Determine the (x, y) coordinate at the center of the cell enclosing the given text.  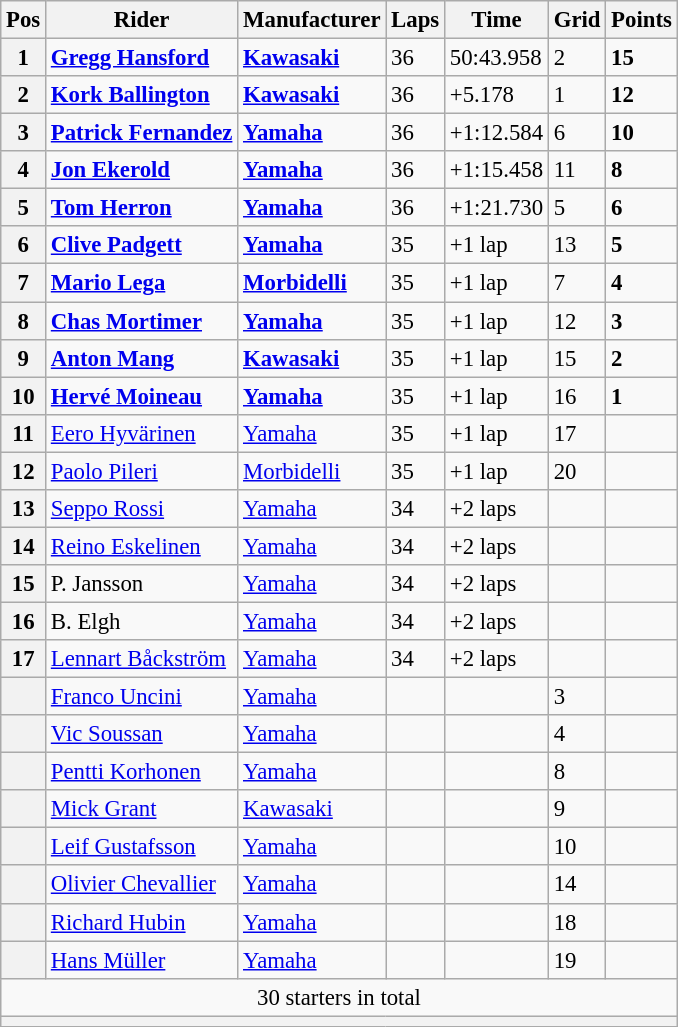
Tom Herron (142, 208)
Lennart Båckström (142, 659)
P. Jansson (142, 584)
Laps (416, 20)
Points (642, 20)
+5.178 (497, 95)
Time (497, 20)
Chas Mortimer (142, 321)
Olivier Chevallier (142, 885)
Pos (24, 20)
Rider (142, 20)
Pentti Korhonen (142, 772)
Gregg Hansford (142, 58)
30 starters in total (339, 997)
20 (576, 471)
19 (576, 960)
Franco Uncini (142, 697)
Reino Eskelinen (142, 546)
Richard Hubin (142, 922)
Jon Ekerold (142, 170)
Seppo Rossi (142, 509)
Mario Lega (142, 283)
Hans Müller (142, 960)
B. Elgh (142, 621)
+1:12.584 (497, 133)
+1:21.730 (497, 208)
50:43.958 (497, 58)
18 (576, 922)
Clive Padgett (142, 245)
Eero Hyvärinen (142, 433)
Paolo Pileri (142, 471)
Grid (576, 20)
Vic Soussan (142, 734)
Manufacturer (312, 20)
Kork Ballington (142, 95)
Patrick Fernandez (142, 133)
Anton Mang (142, 358)
Mick Grant (142, 809)
Leif Gustafsson (142, 847)
Hervé Moineau (142, 396)
+1:15.458 (497, 170)
